Detect which cell encompasses the target text, then output its (x, y) center coordinate. 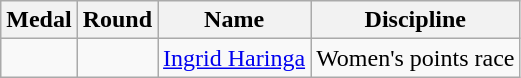
Medal (39, 20)
Name (234, 20)
Discipline (416, 20)
Ingrid Haringa (234, 58)
Round (117, 20)
Women's points race (416, 58)
